Search for the cell housing the specified text and yield its [X, Y] center coordinate. 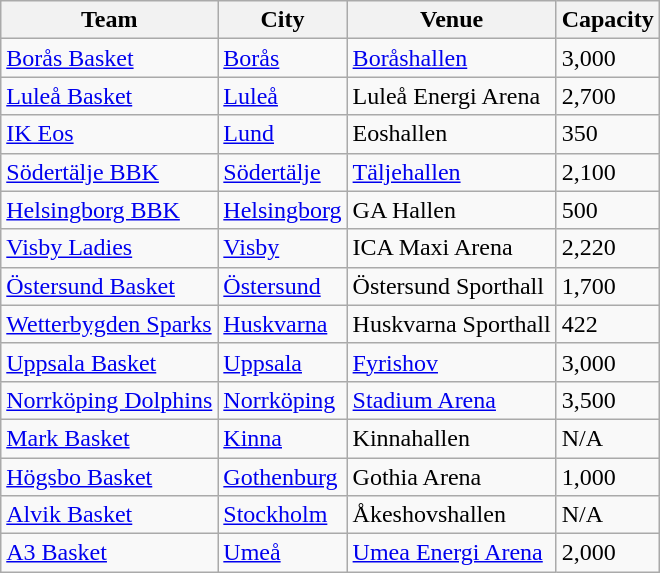
Umea Energi Arena [452, 553]
Alvik Basket [110, 515]
GA Hallen [452, 210]
City [282, 20]
Huskvarna [282, 324]
Högsbo Basket [110, 477]
2,220 [608, 248]
Stockholm [282, 515]
2,700 [608, 96]
Borås Basket [110, 58]
500 [608, 210]
Team [110, 20]
Åkeshovshallen [452, 515]
Visby Ladies [110, 248]
Visby [282, 248]
3,500 [608, 400]
Umeå [282, 553]
Luleå Basket [110, 96]
Helsingborg BBK [110, 210]
Venue [452, 20]
ICA Maxi Arena [452, 248]
Östersund [282, 286]
Kinna [282, 438]
350 [608, 134]
Huskvarna Sporthall [452, 324]
Borås [282, 58]
Gothia Arena [452, 477]
Östersund Sporthall [452, 286]
Norrköping Dolphins [110, 400]
Helsingborg [282, 210]
Luleå Energi Arena [452, 96]
Fyrishov [452, 362]
IK Eos [110, 134]
Boråshallen [452, 58]
Luleå [282, 96]
Stadium Arena [452, 400]
Södertälje [282, 172]
Norrköping [282, 400]
Lund [282, 134]
2,000 [608, 553]
Södertälje BBK [110, 172]
Mark Basket [110, 438]
Eoshallen [452, 134]
Uppsala [282, 362]
A3 Basket [110, 553]
Wetterbygden Sparks [110, 324]
Täljehallen [452, 172]
1,700 [608, 286]
422 [608, 324]
1,000 [608, 477]
Uppsala Basket [110, 362]
2,100 [608, 172]
Östersund Basket [110, 286]
Gothenburg [282, 477]
Kinnahallen [452, 438]
Capacity [608, 20]
